Capture the cell that displays the provided text and extract its [X, Y] central coordinate. 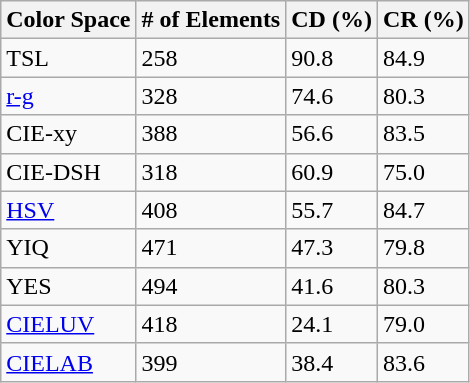
CIELUV [68, 324]
84.9 [423, 58]
YES [68, 286]
258 [211, 58]
TSL [68, 58]
Color Space [68, 20]
399 [211, 362]
83.6 [423, 362]
328 [211, 96]
84.7 [423, 210]
CD (%) [332, 20]
388 [211, 134]
90.8 [332, 58]
408 [211, 210]
24.1 [332, 324]
494 [211, 286]
41.6 [332, 286]
418 [211, 324]
HSV [68, 210]
79.8 [423, 248]
YIQ [68, 248]
79.0 [423, 324]
60.9 [332, 172]
CIE-xy [68, 134]
74.6 [332, 96]
471 [211, 248]
75.0 [423, 172]
47.3 [332, 248]
56.6 [332, 134]
318 [211, 172]
38.4 [332, 362]
55.7 [332, 210]
CR (%) [423, 20]
r-g [68, 96]
# of Elements [211, 20]
CIE-DSH [68, 172]
CIELAB [68, 362]
83.5 [423, 134]
